Search for the cell housing the specified text and yield its [x, y] center coordinate. 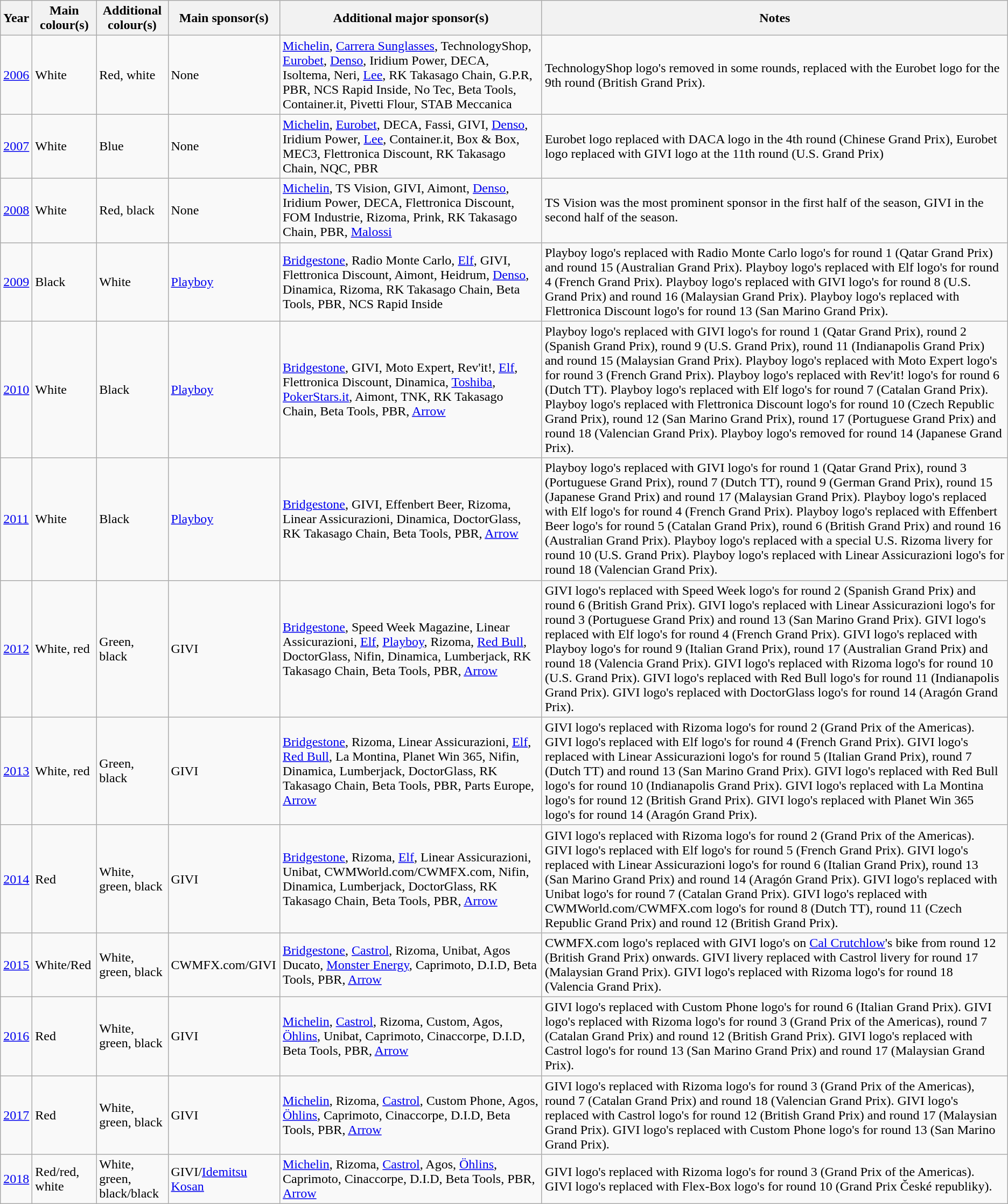
2018 [16, 1179]
2010 [16, 389]
2006 [16, 75]
2009 [16, 282]
Additional major sponsor(s) [410, 18]
Michelin, Castrol, Rizoma, Custom, Agos, Öhlins, Unibat, Caprimoto, Cinaccorpe, D.I.D, Beta Tools, PBR, Arrow [410, 1036]
Eurobet logo replaced with DACA logo in the 4th round (Chinese Grand Prix), Eurobet logo replaced with GIVI logo at the 11th round (U.S. Grand Prix) [774, 147]
CWMFX.com/GIVI [224, 964]
2017 [16, 1115]
White/Red [65, 964]
Blue [132, 147]
Red, white [132, 75]
GIVI/Idemitsu Kosan [224, 1179]
Red, black [132, 210]
2016 [16, 1036]
TS Vision was the most prominent sponsor in the first half of the season, GIVI in the second half of the season. [774, 210]
TechnologyShop logo's removed in some rounds, replaced with the Eurobet logo for the 9th round (British Grand Prix). [774, 75]
2014 [16, 879]
Main colour(s) [65, 18]
2015 [16, 964]
2013 [16, 771]
Michelin, TS Vision, GIVI, Aimont, Denso, Iridium Power, DECA, Flettronica Discount, FOM Industrie, Rizoma, Prink, RK Takasago Chain, PBR, Malossi [410, 210]
Bridgestone, Castrol, Rizoma, Unibat, Agos Ducato, Monster Energy, Caprimoto, D.I.D, Beta Tools, PBR, Arrow [410, 964]
2011 [16, 519]
2012 [16, 649]
Notes [774, 18]
Michelin, Eurobet, DECA, Fassi, GIVI, Denso, Iridium Power, Lee, Container.it, Box & Box, MEC3, Flettronica Discount, RK Takasago Chain, NQC, PBR [410, 147]
2007 [16, 147]
Additional colour(s) [132, 18]
Michelin, Rizoma, Castrol, Custom Phone, Agos, Öhlins, Caprimoto, Cinaccorpe, D.I.D, Beta Tools, PBR, Arrow [410, 1115]
Year [16, 18]
White, green, black/black [132, 1179]
Bridgestone, GIVI, Effenbert Beer, Rizoma, Linear Assicurazioni, Dinamica, DoctorGlass, RK Takasago Chain, Beta Tools, PBR, Arrow [410, 519]
2008 [16, 210]
Red/red, white [65, 1179]
Main sponsor(s) [224, 18]
Michelin, Rizoma, Castrol, Agos, Öhlins, Caprimoto, Cinaccorpe, D.I.D, Beta Tools, PBR, Arrow [410, 1179]
